Output the (X, Y) coordinate of the center of the cell containing the given text.  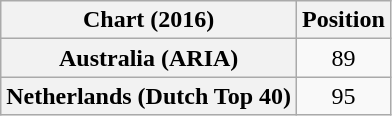
Position (344, 20)
89 (344, 58)
Netherlands (Dutch Top 40) (149, 96)
Australia (ARIA) (149, 58)
Chart (2016) (149, 20)
95 (344, 96)
